Detect which cell encompasses the target text, then output its (x, y) center coordinate. 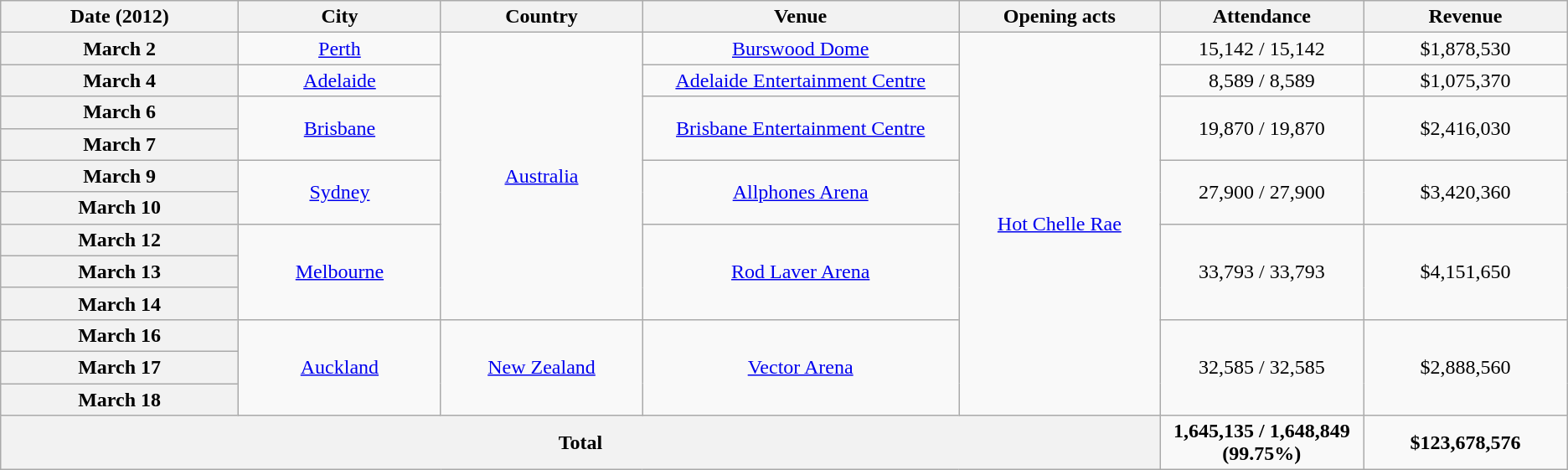
$1,075,370 (1466, 80)
City (340, 17)
Perth (340, 49)
March 14 (120, 303)
March 4 (120, 80)
March 6 (120, 112)
Allphones Arena (801, 192)
32,585 / 32,585 (1261, 367)
Adelaide (340, 80)
33,793 / 33,793 (1261, 271)
March 2 (120, 49)
27,900 / 27,900 (1261, 192)
March 9 (120, 176)
Hot Chelle Rae (1060, 225)
March 10 (120, 208)
Melbourne (340, 271)
March 13 (120, 271)
March 12 (120, 240)
March 16 (120, 335)
8,589 / 8,589 (1261, 80)
March 18 (120, 400)
19,870 / 19,870 (1261, 128)
Brisbane (340, 128)
Sydney (340, 192)
$123,678,576 (1466, 442)
$2,888,560 (1466, 367)
Burswood Dome (801, 49)
Total (580, 442)
Country (541, 17)
$1,878,530 (1466, 49)
Adelaide Entertainment Centre (801, 80)
Opening acts (1060, 17)
$3,420,360 (1466, 192)
Date (2012) (120, 17)
Vector Arena (801, 367)
Venue (801, 17)
March 7 (120, 144)
Brisbane Entertainment Centre (801, 128)
Auckland (340, 367)
Revenue (1466, 17)
Rod Laver Arena (801, 271)
$4,151,650 (1466, 271)
Australia (541, 176)
15,142 / 15,142 (1261, 49)
March 17 (120, 367)
New Zealand (541, 367)
Attendance (1261, 17)
1,645,135 / 1,648,849 (99.75%) (1261, 442)
$2,416,030 (1466, 128)
